Return the [X, Y] coordinate for the center point of the cell that contains the specified text.  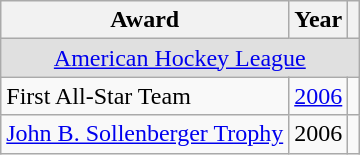
American Hockey League [180, 58]
First All-Star Team [145, 96]
Award [145, 20]
John B. Sollenberger Trophy [145, 134]
Year [318, 20]
